Locate the cell with the specified text and output its (x, y) center coordinate. 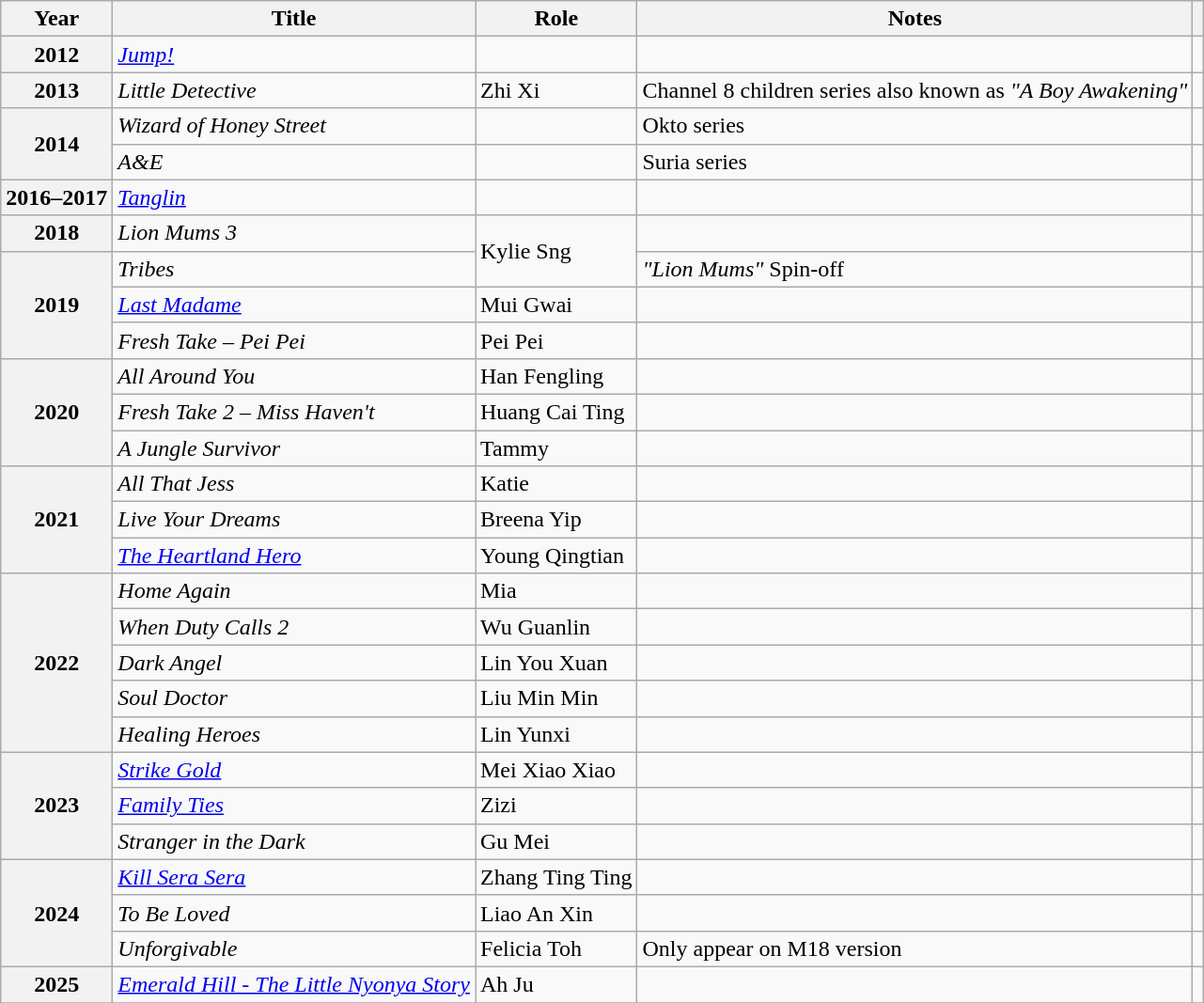
2012 (56, 55)
Liao An Xin (556, 913)
Strike Gold (294, 770)
Channel 8 children series also known as "A Boy Awakening" (915, 90)
Mei Xiao Xiao (556, 770)
2024 (56, 913)
Liu Min Min (556, 698)
Last Madame (294, 305)
Only appear on M18 version (915, 948)
Ah Ju (556, 984)
Breena Yip (556, 520)
Pei Pei (556, 340)
Year (56, 19)
Emerald Hill - The Little Nyonya Story (294, 984)
Wu Guanlin (556, 627)
"Lion Mums" Spin-off (915, 269)
Wizard of Honey Street (294, 126)
Katie (556, 484)
Tribes (294, 269)
Soul Doctor (294, 698)
A Jungle Survivor (294, 448)
2021 (56, 520)
A&E (294, 162)
The Heartland Hero (294, 556)
Live Your Dreams (294, 520)
Lion Mums 3 (294, 233)
Young Qingtian (556, 556)
Fresh Take – Pei Pei (294, 340)
Little Detective (294, 90)
Lin You Xuan (556, 663)
Zhang Ting Ting (556, 877)
When Duty Calls 2 (294, 627)
Jump! (294, 55)
Title (294, 19)
Role (556, 19)
All That Jess (294, 484)
Kill Sera Sera (294, 877)
Gu Mei (556, 841)
Zizi (556, 806)
Tanglin (294, 197)
Stranger in the Dark (294, 841)
Family Ties (294, 806)
2025 (56, 984)
Huang Cai Ting (556, 412)
Suria series (915, 162)
Unforgivable (294, 948)
Mui Gwai (556, 305)
2013 (56, 90)
Dark Angel (294, 663)
Han Fengling (556, 376)
2020 (56, 412)
2019 (56, 305)
Healing Heroes (294, 734)
Mia (556, 591)
Notes (915, 19)
Zhi Xi (556, 90)
2022 (56, 663)
Felicia Toh (556, 948)
Tammy (556, 448)
Lin Yunxi (556, 734)
2023 (56, 806)
Okto series (915, 126)
To Be Loved (294, 913)
2016–2017 (56, 197)
Fresh Take 2 – Miss Haven't (294, 412)
2014 (56, 144)
Kylie Sng (556, 251)
2018 (56, 233)
Home Again (294, 591)
All Around You (294, 376)
